Find where the given text appears and provide that cell's center as [x, y] coordinate. 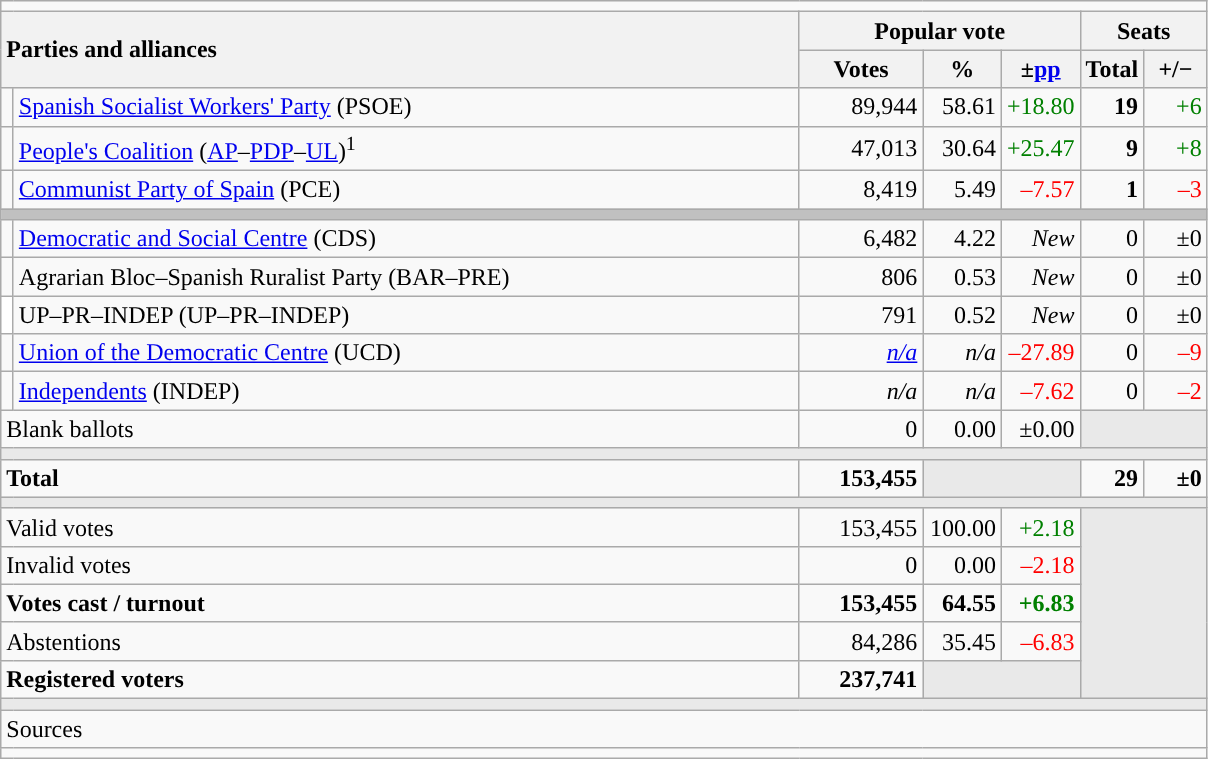
8,419 [861, 190]
6,482 [861, 239]
58.61 [962, 107]
5.49 [962, 190]
Blank ballots [400, 429]
806 [861, 277]
89,944 [861, 107]
Seats [1144, 31]
0.53 [962, 277]
+18.80 [1040, 107]
Invalid votes [400, 565]
–2.18 [1040, 565]
+/− [1176, 69]
+25.47 [1040, 148]
84,286 [861, 641]
Parties and alliances [400, 50]
+8 [1176, 148]
Votes [861, 69]
Spanish Socialist Workers' Party (PSOE) [406, 107]
100.00 [962, 527]
Communist Party of Spain (PCE) [406, 190]
Agrarian Bloc–Spanish Ruralist Party (BAR–PRE) [406, 277]
Union of the Democratic Centre (UCD) [406, 353]
±0.00 [1040, 429]
Registered voters [400, 679]
People's Coalition (AP–PDP–UL)1 [406, 148]
Valid votes [400, 527]
Votes cast / turnout [400, 603]
Independents (INDEP) [406, 391]
64.55 [962, 603]
% [962, 69]
9 [1112, 148]
791 [861, 315]
–27.89 [1040, 353]
29 [1112, 478]
Popular vote [940, 31]
+6 [1176, 107]
35.45 [962, 641]
19 [1112, 107]
±pp [1040, 69]
–7.62 [1040, 391]
237,741 [861, 679]
–3 [1176, 190]
Democratic and Social Centre (CDS) [406, 239]
30.64 [962, 148]
Abstentions [400, 641]
Sources [604, 729]
4.22 [962, 239]
0.52 [962, 315]
–9 [1176, 353]
+6.83 [1040, 603]
UP–PR–INDEP (UP–PR–INDEP) [406, 315]
–7.57 [1040, 190]
47,013 [861, 148]
+2.18 [1040, 527]
–2 [1176, 391]
1 [1112, 190]
–6.83 [1040, 641]
